Scan for the cell matching the given text and deliver its (x, y) coordinate at center. 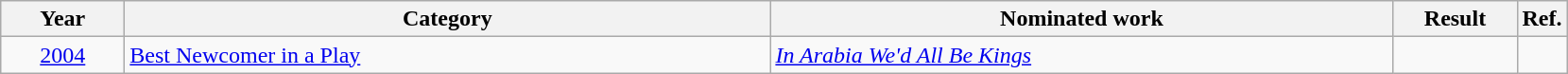
In Arabia We'd All Be Kings (1081, 55)
Nominated work (1081, 19)
Result (1456, 19)
Category (448, 19)
Year (62, 19)
2004 (62, 55)
Ref. (1542, 19)
Best Newcomer in a Play (448, 55)
